From the cell containing the given text, extract its center point as (x, y) coordinate. 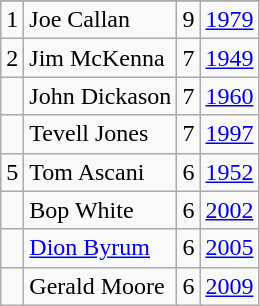
John Dickason (100, 96)
1952 (230, 172)
2002 (230, 210)
5 (12, 172)
Joe Callan (100, 20)
2009 (230, 286)
Tom Ascani (100, 172)
2005 (230, 248)
Tevell Jones (100, 134)
1979 (230, 20)
Gerald Moore (100, 286)
1 (12, 20)
9 (188, 20)
2 (12, 58)
Dion Byrum (100, 248)
1997 (230, 134)
Bop White (100, 210)
1949 (230, 58)
Jim McKenna (100, 58)
1960 (230, 96)
